Search for the cell housing the specified text and yield its [x, y] center coordinate. 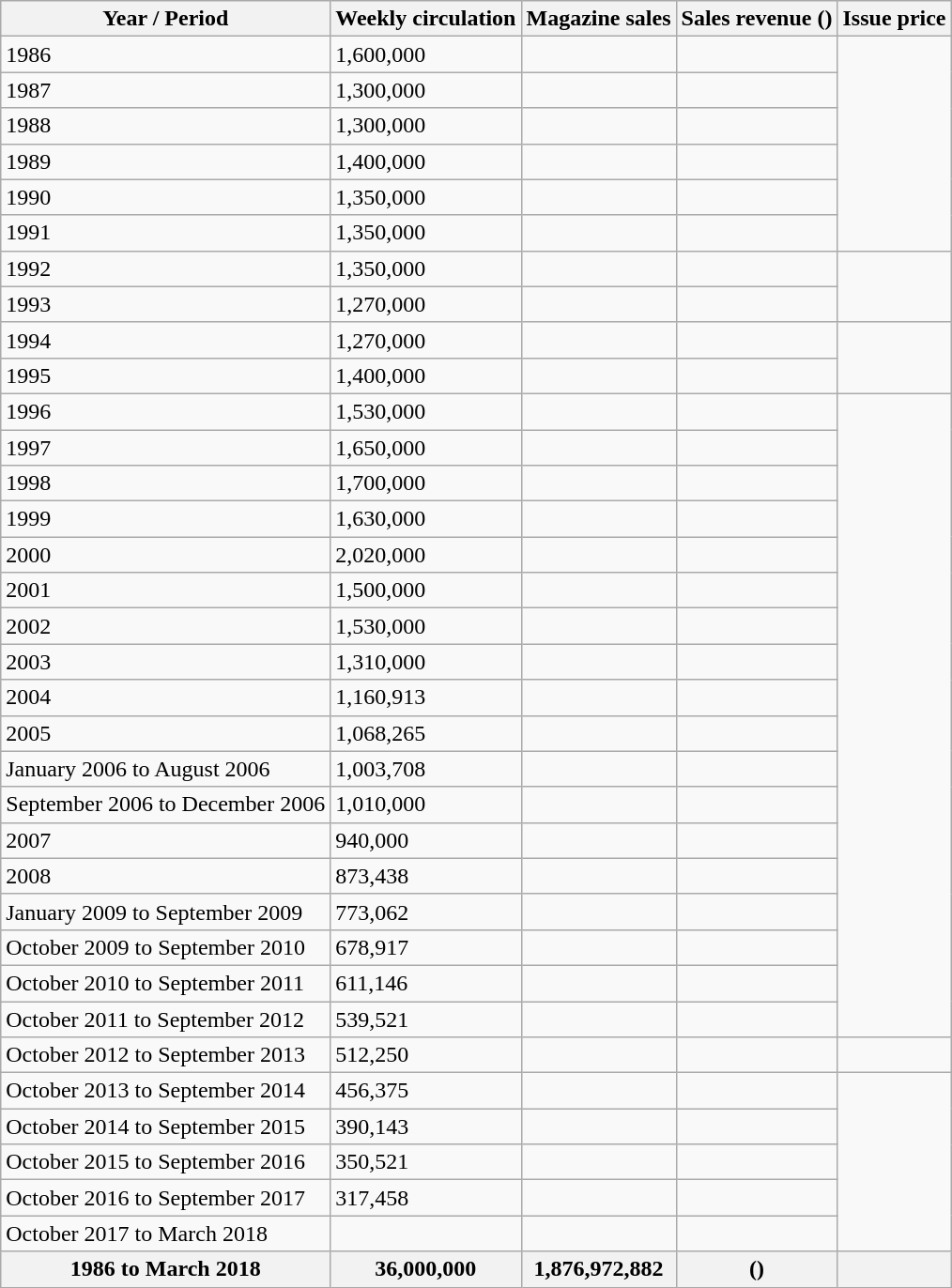
1997 [165, 448]
2008 [165, 876]
1986 to March 2018 [165, 1269]
773,062 [426, 912]
October 2010 to September 2011 [165, 983]
1,630,000 [426, 519]
1996 [165, 411]
September 2006 to December 2006 [165, 805]
456,375 [426, 1091]
2002 [165, 626]
2007 [165, 840]
36,000,000 [426, 1269]
539,521 [426, 1019]
611,146 [426, 983]
October 2011 to September 2012 [165, 1019]
317,458 [426, 1198]
940,000 [426, 840]
1,700,000 [426, 483]
January 2006 to August 2006 [165, 769]
350,521 [426, 1162]
1987 [165, 90]
1999 [165, 519]
1,876,972,882 [599, 1269]
2004 [165, 698]
873,438 [426, 876]
1986 [165, 54]
Sales revenue () [757, 19]
678,917 [426, 947]
1994 [165, 340]
October 2015 to September 2016 [165, 1162]
October 2012 to September 2013 [165, 1055]
1998 [165, 483]
1995 [165, 376]
1,003,708 [426, 769]
1,650,000 [426, 448]
1993 [165, 304]
() [757, 1269]
1,600,000 [426, 54]
2,020,000 [426, 555]
2005 [165, 733]
1992 [165, 268]
Year / Period [165, 19]
1,500,000 [426, 590]
390,143 [426, 1127]
October 2009 to September 2010 [165, 947]
1,010,000 [426, 805]
1989 [165, 161]
512,250 [426, 1055]
Magazine sales [599, 19]
October 2017 to March 2018 [165, 1234]
2003 [165, 662]
October 2013 to September 2014 [165, 1091]
2000 [165, 555]
1991 [165, 233]
October 2014 to September 2015 [165, 1127]
1,068,265 [426, 733]
Weekly circulation [426, 19]
Issue price [894, 19]
1988 [165, 126]
1990 [165, 197]
2001 [165, 590]
January 2009 to September 2009 [165, 912]
1,160,913 [426, 698]
1,310,000 [426, 662]
October 2016 to September 2017 [165, 1198]
